Return (X, Y) of the center of cell containing provided text 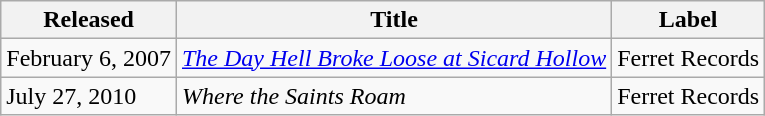
February 6, 2007 (89, 58)
The Day Hell Broke Loose at Sicard Hollow (394, 58)
Released (89, 20)
July 27, 2010 (89, 96)
Label (688, 20)
Title (394, 20)
Where the Saints Roam (394, 96)
